Output the (x, y) coordinate of the center of the cell containing the given text.  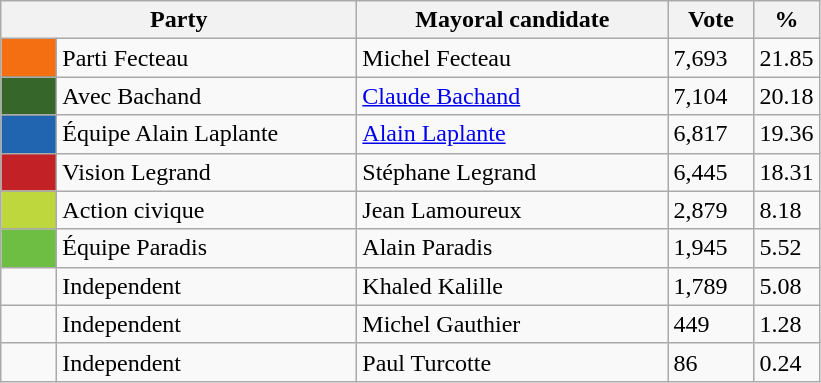
Parti Fecteau (207, 58)
20.18 (786, 96)
Avec Bachand (207, 96)
Jean Lamoureux (512, 210)
Mayoral candidate (512, 20)
Michel Gauthier (512, 324)
18.31 (786, 172)
Alain Laplante (512, 134)
Stéphane Legrand (512, 172)
1,789 (711, 286)
6,445 (711, 172)
0.24 (786, 362)
7,104 (711, 96)
Alain Paradis (512, 248)
Action civique (207, 210)
1,945 (711, 248)
Vote (711, 20)
% (786, 20)
Équipe Alain Laplante (207, 134)
Michel Fecteau (512, 58)
21.85 (786, 58)
86 (711, 362)
5.08 (786, 286)
6,817 (711, 134)
Party (179, 20)
8.18 (786, 210)
Khaled Kalille (512, 286)
449 (711, 324)
2,879 (711, 210)
Équipe Paradis (207, 248)
5.52 (786, 248)
Vision Legrand (207, 172)
19.36 (786, 134)
Paul Turcotte (512, 362)
1.28 (786, 324)
7,693 (711, 58)
Claude Bachand (512, 96)
